Find where the given text appears and provide that cell's center as (X, Y) coordinate. 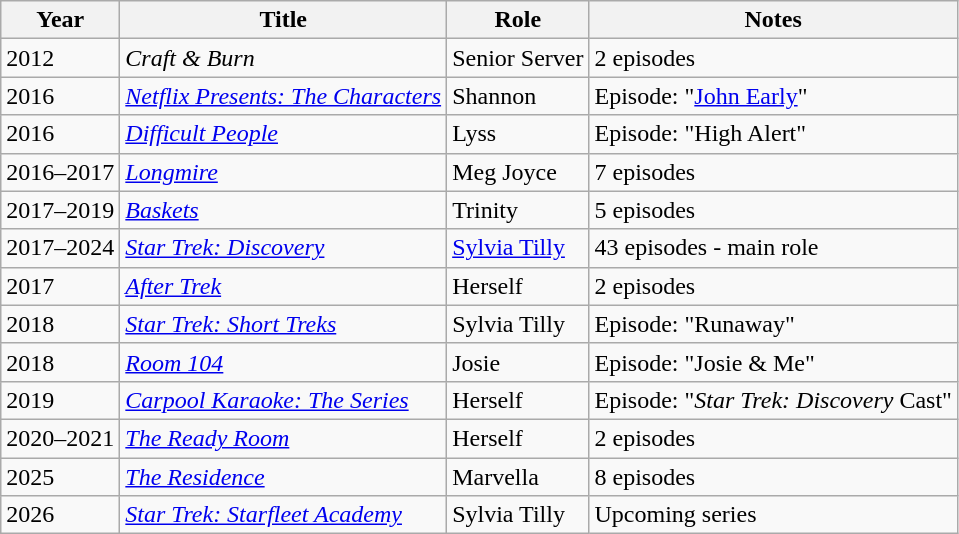
2020–2021 (60, 438)
The Residence (284, 477)
Upcoming series (773, 515)
2012 (60, 58)
Senior Server (518, 58)
Shannon (518, 96)
7 episodes (773, 172)
Netflix Presents: The Characters (284, 96)
Trinity (518, 210)
5 episodes (773, 210)
Notes (773, 20)
2026 (60, 515)
Episode: "John Early" (773, 96)
Episode: "Runaway" (773, 324)
Episode: "High Alert" (773, 134)
Star Trek: Starfleet Academy (284, 515)
Star Trek: Short Treks (284, 324)
8 episodes (773, 477)
Episode: "Star Trek: Discovery Cast" (773, 400)
43 episodes - main role (773, 248)
2017 (60, 286)
Baskets (284, 210)
Carpool Karaoke: The Series (284, 400)
Josie (518, 362)
Marvella (518, 477)
2016–2017 (60, 172)
Title (284, 20)
2017–2024 (60, 248)
Longmire (284, 172)
Star Trek: Discovery (284, 248)
Meg Joyce (518, 172)
Episode: "Josie & Me" (773, 362)
Room 104 (284, 362)
Craft & Burn (284, 58)
Role (518, 20)
The Ready Room (284, 438)
Year (60, 20)
2025 (60, 477)
Lyss (518, 134)
2019 (60, 400)
Difficult People (284, 134)
2017–2019 (60, 210)
After Trek (284, 286)
